Detect which cell encompasses the target text, then output its (x, y) center coordinate. 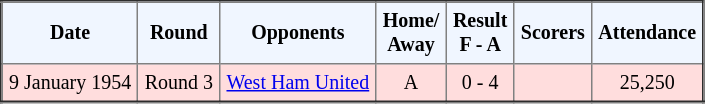
West Ham United (298, 83)
Date (70, 33)
9 January 1954 (70, 83)
25,250 (648, 83)
A (411, 83)
Opponents (298, 33)
ResultF - A (480, 33)
Round 3 (179, 83)
Scorers (553, 33)
0 - 4 (480, 83)
Attendance (648, 33)
Home/Away (411, 33)
Round (179, 33)
